Extract the [x, y] coordinate from the center of the cell holding the provided text.  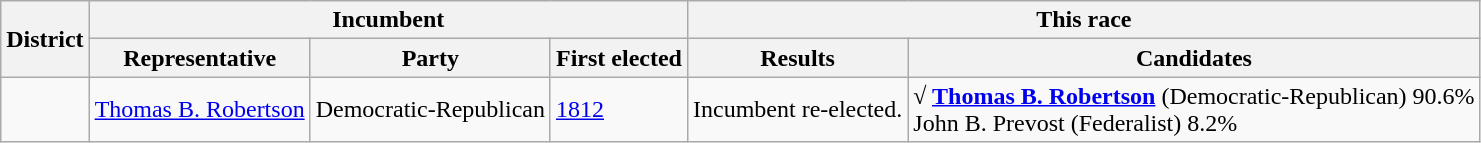
Thomas B. Robertson [200, 110]
Results [797, 58]
Incumbent [388, 20]
This race [1084, 20]
Party [430, 58]
Democratic-Republican [430, 110]
First elected [618, 58]
Candidates [1194, 58]
√ Thomas B. Robertson (Democratic-Republican) 90.6%John B. Prevost (Federalist) 8.2% [1194, 110]
Incumbent re-elected. [797, 110]
1812 [618, 110]
District [45, 39]
Representative [200, 58]
